Return (x, y) of the center of cell containing provided text 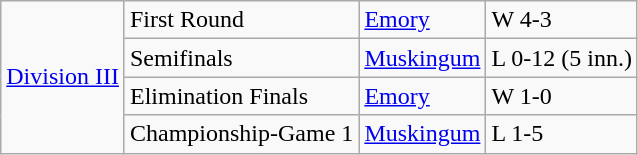
Division III (63, 77)
Championship-Game 1 (241, 134)
First Round (241, 20)
W 4-3 (562, 20)
Elimination Finals (241, 96)
W 1-0 (562, 96)
L 0-12 (5 inn.) (562, 58)
L 1-5 (562, 134)
Semifinals (241, 58)
